Scan for the cell matching the given text and deliver its [x, y] coordinate at center. 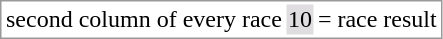
10 [300, 19]
second column of every race [144, 19]
= race result [377, 19]
